Search for the cell housing the specified text and yield its [X, Y] center coordinate. 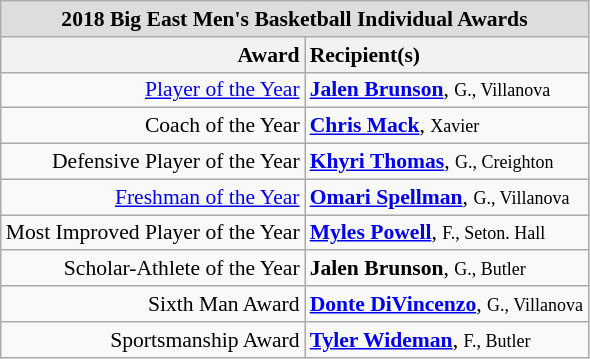
Scholar-Athlete of the Year [153, 269]
Chris Mack, Xavier [447, 126]
Omari Spellman, G., Villanova [447, 197]
2018 Big East Men's Basketball Individual Awards [294, 19]
Freshman of the Year [153, 197]
Khyri Thomas, G., Creighton [447, 162]
Coach of the Year [153, 126]
Recipient(s) [447, 55]
Donte DiVincenzo, G., Villanova [447, 304]
Player of the Year [153, 90]
Award [153, 55]
Defensive Player of the Year [153, 162]
Most Improved Player of the Year [153, 233]
Jalen Brunson, G., Villanova [447, 90]
Sixth Man Award [153, 304]
Tyler Wideman, F., Butler [447, 340]
Sportsmanship Award [153, 340]
Jalen Brunson, G., Butler [447, 269]
Myles Powell, F., Seton. Hall [447, 233]
